Return (x, y) of the center of cell containing provided text 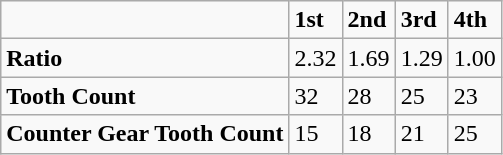
2.32 (316, 58)
1.00 (474, 58)
Ratio (145, 58)
32 (316, 96)
1st (316, 20)
15 (316, 134)
2nd (368, 20)
28 (368, 96)
3rd (422, 20)
4th (474, 20)
18 (368, 134)
21 (422, 134)
23 (474, 96)
1.29 (422, 58)
Tooth Count (145, 96)
Counter Gear Tooth Count (145, 134)
1.69 (368, 58)
